Return (x, y) of the center of cell containing provided text 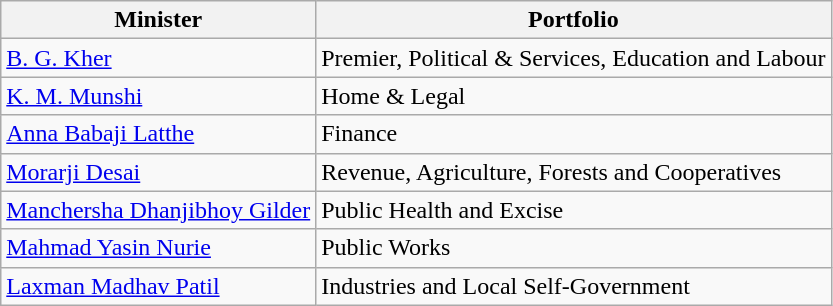
Premier, Political & Services, Education and Labour (574, 58)
Finance (574, 134)
Anna Babaji Latthe (158, 134)
Industries and Local Self-Government (574, 286)
Revenue, Agriculture, Forests and Cooperatives (574, 172)
B. G. Kher (158, 58)
Mahmad Yasin Nurie (158, 248)
K. M. Munshi (158, 96)
Portfolio (574, 20)
Morarji Desai (158, 172)
Home & Legal (574, 96)
Public Works (574, 248)
Public Health and Excise (574, 210)
Manchersha Dhanjibhoy Gilder (158, 210)
Minister (158, 20)
Laxman Madhav Patil (158, 286)
